Return [x, y] of the center of cell containing provided text 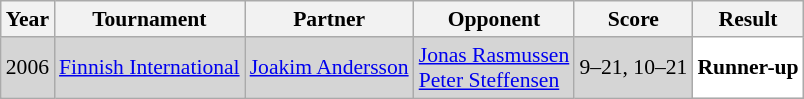
Finnish International [150, 68]
Jonas Rasmussen Peter Steffensen [494, 68]
Score [633, 19]
Tournament [150, 19]
9–21, 10–21 [633, 68]
Year [28, 19]
Opponent [494, 19]
Joakim Andersson [330, 68]
Partner [330, 19]
Result [748, 19]
2006 [28, 68]
Runner-up [748, 68]
